Capture the cell that displays the provided text and extract its [x, y] central coordinate. 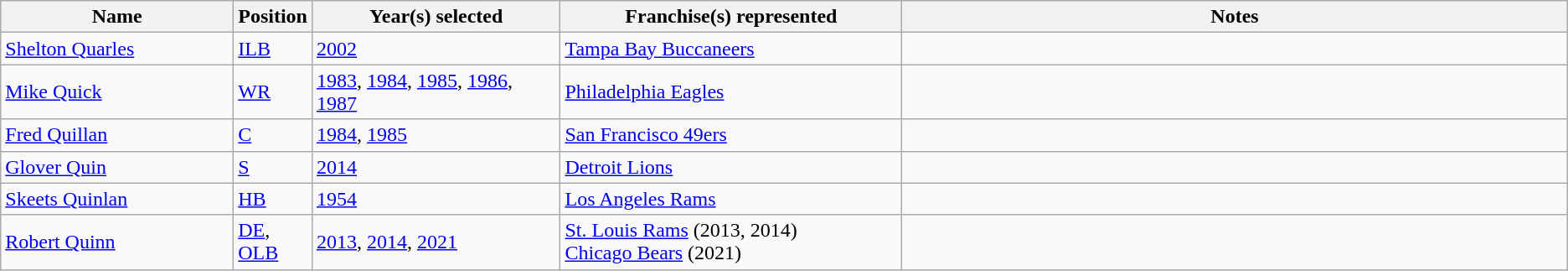
Position [273, 17]
S [273, 167]
1984, 1985 [436, 135]
Year(s) selected [436, 17]
St. Louis Rams (2013, 2014) Chicago Bears (2021) [731, 242]
1983, 1984, 1985, 1986, 1987 [436, 92]
Tampa Bay Buccaneers [731, 49]
Philadelphia Eagles [731, 92]
2002 [436, 49]
Robert Quinn [117, 242]
2013, 2014, 2021 [436, 242]
HB [273, 199]
Detroit Lions [731, 167]
San Francisco 49ers [731, 135]
Fred Quillan [117, 135]
C [273, 135]
1954 [436, 199]
WR [273, 92]
Franchise(s) represented [731, 17]
Skeets Quinlan [117, 199]
Notes [1235, 17]
2014 [436, 167]
ILB [273, 49]
Shelton Quarles [117, 49]
DE, OLB [273, 242]
Los Angeles Rams [731, 199]
Glover Quin [117, 167]
Name [117, 17]
Mike Quick [117, 92]
